Locate the cell with the specified text and output its (X, Y) center coordinate. 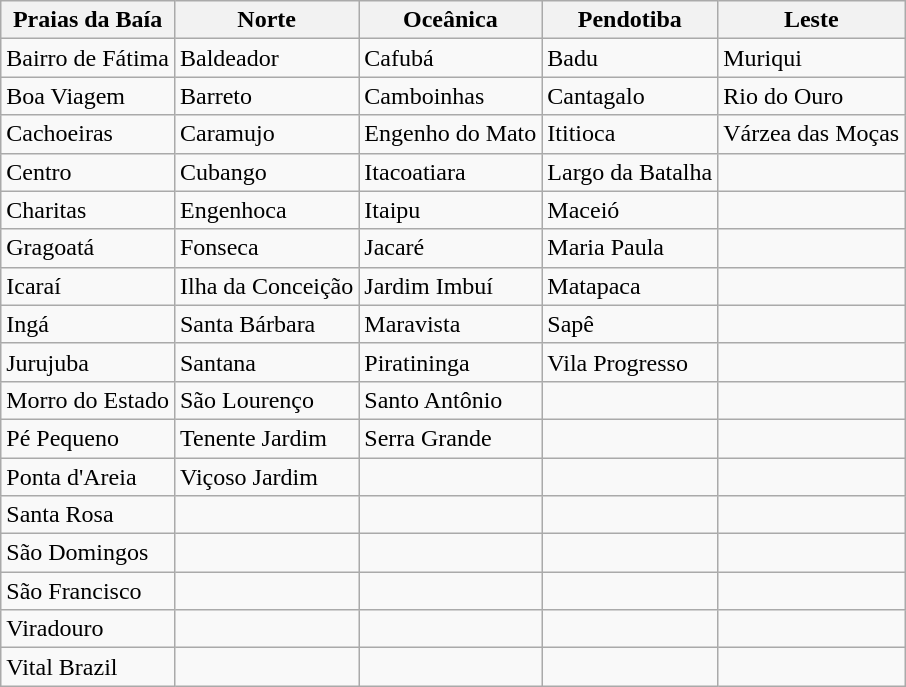
Centro (88, 172)
Cachoeiras (88, 134)
Ingá (88, 324)
Ponta d'Areia (88, 477)
Fonseca (266, 248)
Baldeador (266, 58)
Tenente Jardim (266, 438)
Itacoatiara (450, 172)
Ititioca (630, 134)
Viçoso Jardim (266, 477)
Cubango (266, 172)
São Domingos (88, 553)
Camboinhas (450, 96)
Barreto (266, 96)
Maravista (450, 324)
Icaraí (88, 286)
Maria Paula (630, 248)
Oceânica (450, 20)
Jardim Imbuí (450, 286)
São Lourenço (266, 400)
Rio do Ouro (812, 96)
Maceió (630, 210)
Várzea das Moças (812, 134)
Pé Pequeno (88, 438)
Ilha da Conceição (266, 286)
Piratininga (450, 362)
Charitas (88, 210)
Vila Progresso (630, 362)
Sapê (630, 324)
São Francisco (88, 591)
Jacaré (450, 248)
Jurujuba (88, 362)
Santa Rosa (88, 515)
Santo Antônio (450, 400)
Cafubá (450, 58)
Boa Viagem (88, 96)
Itaipu (450, 210)
Matapaca (630, 286)
Praias da Baía (88, 20)
Pendotiba (630, 20)
Serra Grande (450, 438)
Muriqui (812, 58)
Gragoatá (88, 248)
Leste (812, 20)
Largo da Batalha (630, 172)
Cantagalo (630, 96)
Norte (266, 20)
Vital Brazil (88, 667)
Caramujo (266, 134)
Morro do Estado (88, 400)
Bairro de Fátima (88, 58)
Santa Bárbara (266, 324)
Engenho do Mato (450, 134)
Badu (630, 58)
Santana (266, 362)
Viradouro (88, 629)
Engenhoca (266, 210)
